Locate the cell with the specified text and output its [x, y] center coordinate. 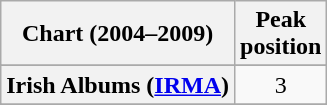
3 [281, 85]
Irish Albums (IRMA) [118, 85]
Chart (2004–2009) [118, 34]
Peakposition [281, 34]
